Return the [X, Y] coordinate for the center point of the cell that contains the specified text.  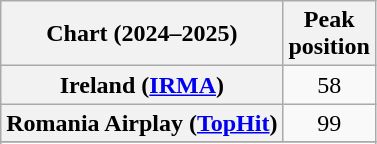
99 [329, 123]
58 [329, 85]
Ireland (IRMA) [142, 85]
Romania Airplay (TopHit) [142, 123]
Peakposition [329, 34]
Chart (2024–2025) [142, 34]
